Return the (x, y) coordinate for the center point of the cell that contains the specified text.  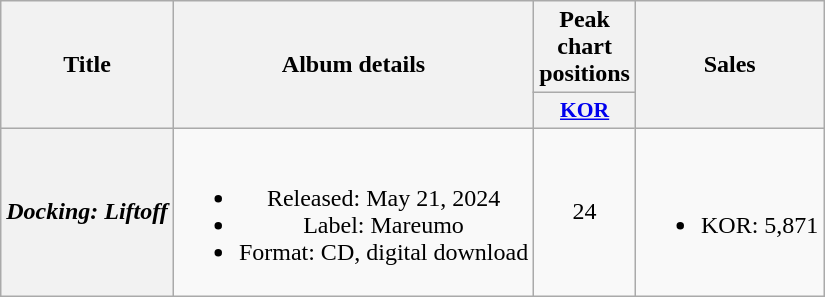
Released: May 21, 2024Label: MareumoFormat: CD, digital download (353, 212)
Peak chart positions (585, 47)
Docking: Liftoff (88, 212)
Title (88, 65)
KOR (585, 111)
Album details (353, 65)
Sales (729, 65)
KOR: 5,871 (729, 212)
24 (585, 212)
